Scan for the cell matching the given text and deliver its [x, y] coordinate at center. 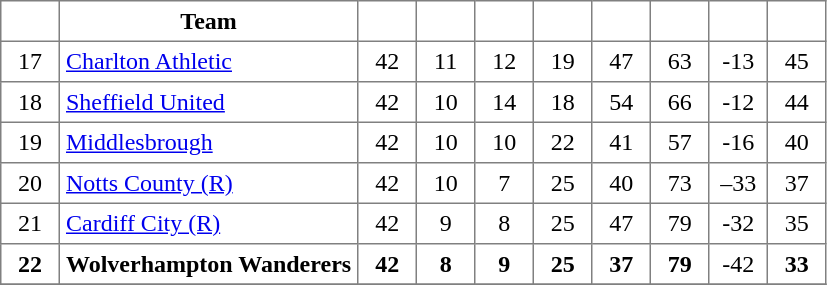
-16 [738, 142]
14 [504, 102]
12 [504, 61]
-12 [738, 102]
54 [621, 102]
17 [30, 61]
Charlton Athletic [208, 61]
35 [796, 223]
11 [445, 61]
–33 [738, 183]
73 [679, 183]
44 [796, 102]
Wolverhampton Wanderers [208, 264]
Middlesbrough [208, 142]
Sheffield United [208, 102]
45 [796, 61]
20 [30, 183]
21 [30, 223]
-42 [738, 264]
-32 [738, 223]
66 [679, 102]
Team [208, 21]
63 [679, 61]
33 [796, 264]
Cardiff City (R) [208, 223]
Notts County (R) [208, 183]
-13 [738, 61]
57 [679, 142]
7 [504, 183]
41 [621, 142]
